Capture the cell that displays the provided text and extract its (x, y) central coordinate. 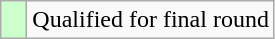
Qualified for final round (151, 20)
